From the cell containing the given text, extract its center point as [x, y] coordinate. 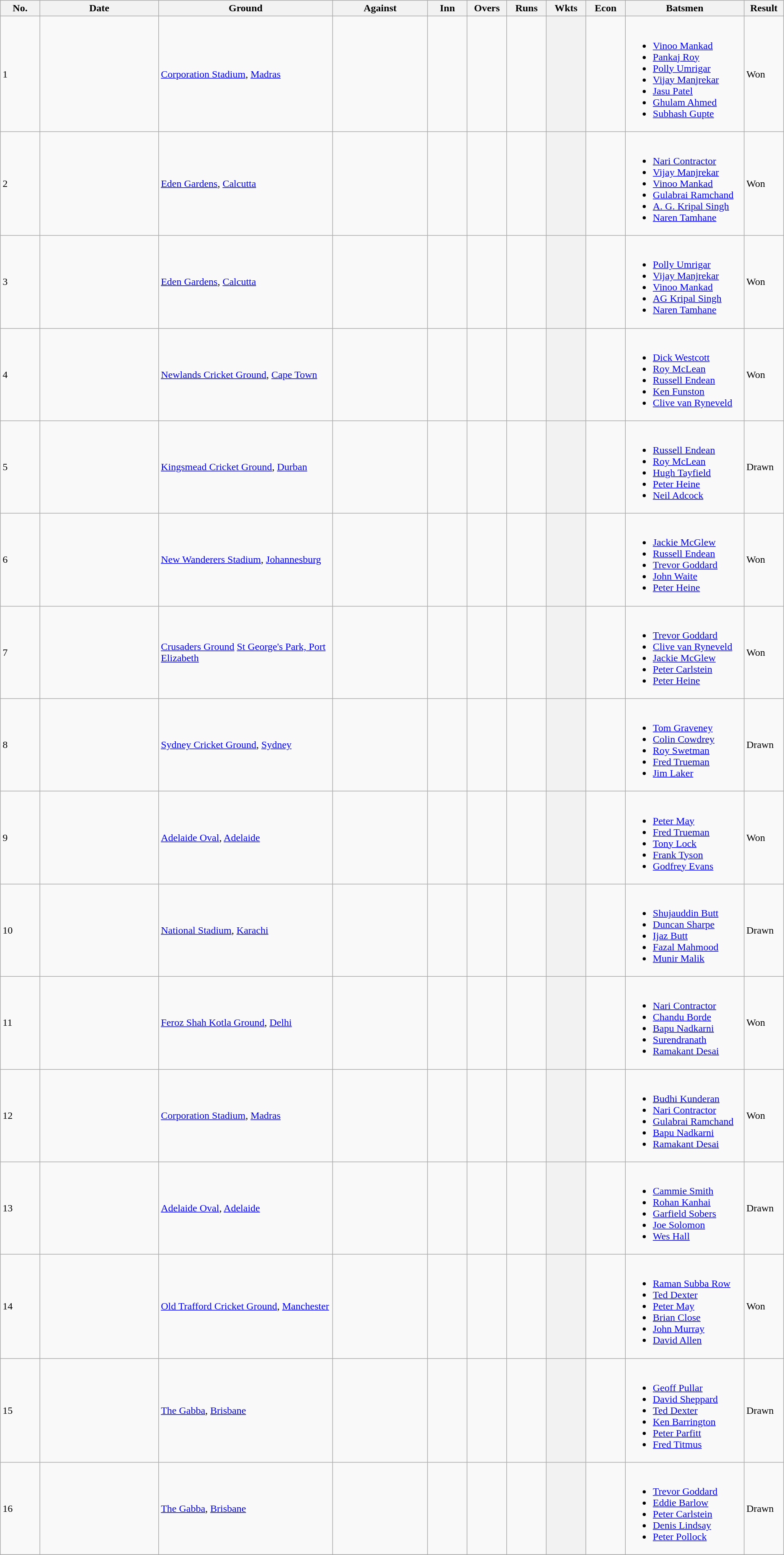
Ground [246, 8]
9 [20, 837]
Jackie McGlewRussell EndeanTrevor GoddardJohn WaitePeter Heine [684, 560]
15 [20, 1410]
Cammie SmithRohan KanhaiGarfield SobersJoe SolomonWes Hall [684, 1208]
10 [20, 930]
14 [20, 1307]
Crusaders Ground St George's Park, Port Elizabeth [246, 652]
Nari ContractorChandu BordeBapu NadkarniSurendranathRamakant Desai [684, 1022]
1 [20, 74]
4 [20, 375]
8 [20, 745]
Shujauddin ButtDuncan SharpeIjaz ButtFazal MahmoodMunir Malik [684, 930]
Batsmen [684, 8]
Geoff PullarDavid SheppardTed DexterKen BarringtonPeter ParfittFred Titmus [684, 1410]
3 [20, 282]
Tom GraveneyColin CowdreyRoy SwetmanFred TruemanJim Laker [684, 745]
Trevor GoddardEddie BarlowPeter CarlsteinDenis LindsayPeter Pollock [684, 1508]
Result [764, 8]
National Stadium, Karachi [246, 930]
Date [99, 8]
Dick WestcottRoy McLeanRussell EndeanKen FunstonClive van Ryneveld [684, 375]
Wkts [566, 8]
Runs [526, 8]
Inn [447, 8]
7 [20, 652]
Old Trafford Cricket Ground, Manchester [246, 1307]
Econ [606, 8]
Newlands Cricket Ground, Cape Town [246, 375]
New Wanderers Stadium, Johannesburg [246, 560]
Polly UmrigarVijay ManjrekarVinoo MankadAG Kripal SinghNaren Tamhane [684, 282]
Overs [487, 8]
16 [20, 1508]
2 [20, 184]
Russell EndeanRoy McLeanHugh TayfieldPeter HeineNeil Adcock [684, 467]
Raman Subba RowTed DexterPeter MayBrian CloseJohn MurrayDavid Allen [684, 1307]
11 [20, 1022]
Feroz Shah Kotla Ground, Delhi [246, 1022]
5 [20, 467]
Against [380, 8]
6 [20, 560]
12 [20, 1115]
Trevor GoddardClive van RyneveldJackie McGlewPeter CarlsteinPeter Heine [684, 652]
Peter MayFred TruemanTony LockFrank TysonGodfrey Evans [684, 837]
Sydney Cricket Ground, Sydney [246, 745]
Kingsmead Cricket Ground, Durban [246, 467]
No. [20, 8]
Budhi KunderanNari ContractorGulabrai RamchandBapu NadkarniRamakant Desai [684, 1115]
13 [20, 1208]
Vinoo MankadPankaj RoyPolly UmrigarVijay ManjrekarJasu PatelGhulam AhmedSubhash Gupte [684, 74]
Nari ContractorVijay ManjrekarVinoo MankadGulabrai RamchandA. G. Kripal SinghNaren Tamhane [684, 184]
